Return (x, y) of the center of cell containing provided text 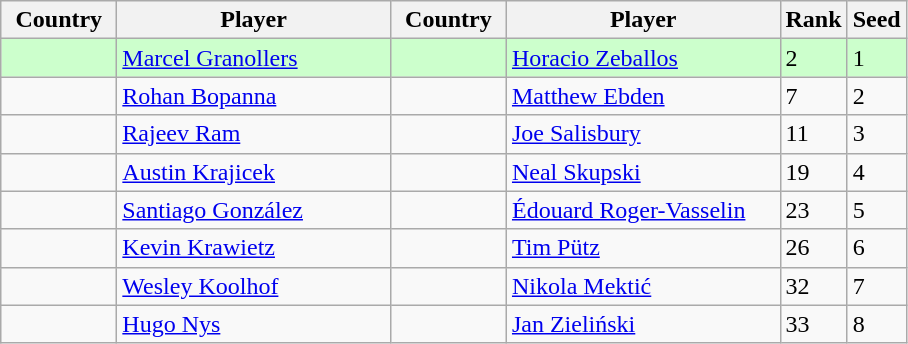
23 (814, 210)
8 (876, 324)
11 (814, 134)
Horacio Zeballos (643, 58)
Seed (876, 20)
Marcel Granollers (254, 58)
Rohan Bopanna (254, 96)
Tim Pütz (643, 248)
33 (814, 324)
Austin Krajicek (254, 172)
Rank (814, 20)
Édouard Roger-Vasselin (643, 210)
Joe Salisbury (643, 134)
Wesley Koolhof (254, 286)
Santiago González (254, 210)
Jan Zieliński (643, 324)
26 (814, 248)
Rajeev Ram (254, 134)
Nikola Mektić (643, 286)
Hugo Nys (254, 324)
Matthew Ebden (643, 96)
3 (876, 134)
6 (876, 248)
5 (876, 210)
Neal Skupski (643, 172)
4 (876, 172)
1 (876, 58)
19 (814, 172)
Kevin Krawietz (254, 248)
32 (814, 286)
